Determine the [X, Y] coordinate at the center of the cell enclosing the given text.  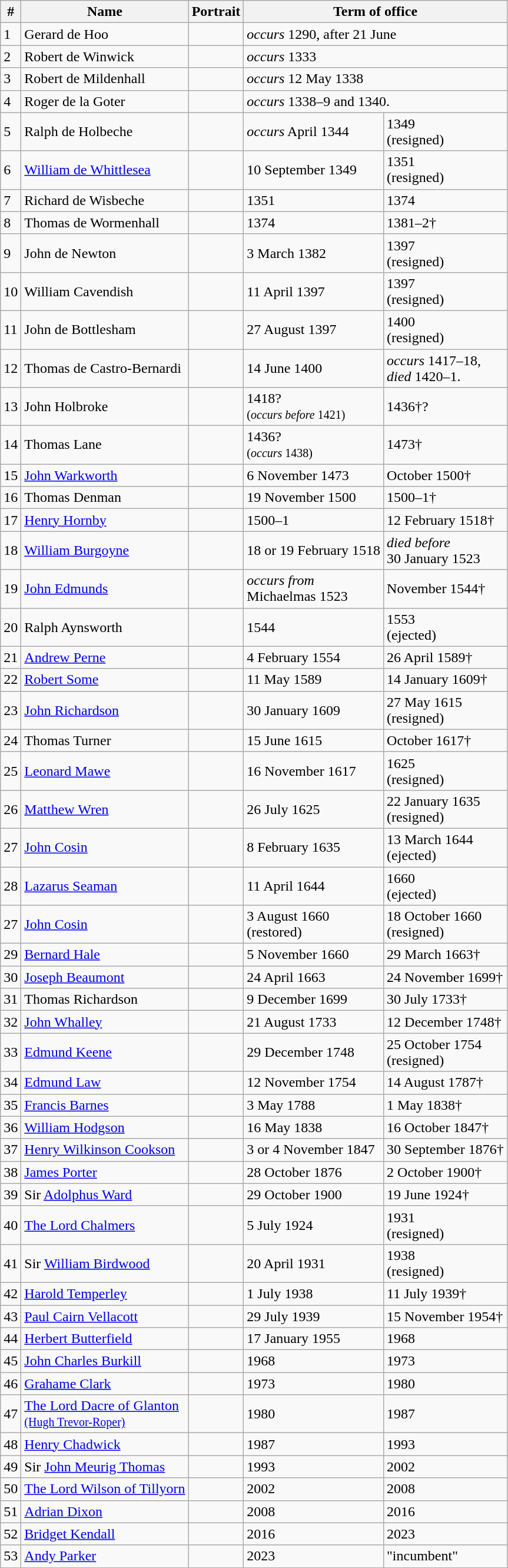
October 1617† [446, 740]
Andrew Perne [105, 657]
Portrait [216, 12]
Paul Cairn Vellacott [105, 1316]
Sir William Birdwood [105, 1263]
1 [11, 34]
occurs 1290, after 21 June [376, 34]
Name [105, 12]
9 [11, 253]
8 February 1635 [314, 847]
Harold Temperley [105, 1294]
29 December 1748 [314, 1052]
Leonard Mawe [105, 770]
37 [11, 1150]
39 [11, 1195]
19 November 1500 [314, 498]
11 April 1644 [314, 886]
Henry Chadwick [105, 1444]
30 January 1609 [314, 710]
5 July 1924 [314, 1225]
1500–1† [446, 498]
10 September 1349 [314, 170]
1351 [314, 200]
James Porter [105, 1172]
12 November 1754 [314, 1083]
24 April 1663 [314, 977]
died before 30 January 1523 [446, 550]
1660 (ejected) [446, 886]
21 [11, 657]
25 [11, 770]
2 [11, 57]
13 [11, 406]
1625 (resigned) [446, 770]
1349 (resigned) [446, 132]
17 [11, 520]
19 [11, 589]
30 July 1733† [446, 1000]
42 [11, 1294]
29 July 1939 [314, 1316]
32 [11, 1022]
# [11, 12]
14 January 1609† [446, 680]
21 August 1733 [314, 1022]
1553 (ejected) [446, 627]
27 August 1397 [314, 330]
14 [11, 445]
1931 (resigned) [446, 1225]
16 [11, 498]
John Edmunds [105, 589]
Henry Hornby [105, 520]
Adrian Dixon [105, 1511]
40 [11, 1225]
November 1544† [446, 589]
Herbert Butterfield [105, 1339]
43 [11, 1316]
9 December 1699 [314, 1000]
Robert de Mildenhall [105, 79]
16 November 1617 [314, 770]
The Lord Dacre of Glanton(Hugh Trevor-Roper) [105, 1414]
1 May 1838† [446, 1105]
5 November 1660 [314, 955]
48 [11, 1444]
Thomas de Castro-Bernardi [105, 368]
53 [11, 1556]
1400 (resigned) [446, 330]
23 [11, 710]
Joseph Beaumont [105, 977]
occurs 12 May 1338 [376, 79]
15 June 1615 [314, 740]
John Warkworth [105, 475]
Bridget Kendall [105, 1534]
Ralph Aynsworth [105, 627]
John Whalley [105, 1022]
38 [11, 1172]
15 [11, 475]
34 [11, 1083]
6 [11, 170]
18 or 19 February 1518 [314, 550]
Sir John Meurig Thomas [105, 1467]
William Hodgson [105, 1127]
4 February 1554 [314, 657]
The Lord Wilson of Tillyorn [105, 1489]
Henry Wilkinson Cookson [105, 1150]
22 [11, 680]
41 [11, 1263]
47 [11, 1414]
7 [11, 200]
Edmund Law [105, 1083]
49 [11, 1467]
16 October 1847† [446, 1127]
4 [11, 101]
26 [11, 809]
John de Newton [105, 253]
15 November 1954† [446, 1316]
Term of office [376, 12]
October 1500† [446, 475]
11 [11, 330]
Francis Barnes [105, 1105]
Thomas Denman [105, 498]
Lazarus Seaman [105, 886]
1473† [446, 445]
29 [11, 955]
occurs April 1344 [314, 132]
6 November 1473 [314, 475]
35 [11, 1105]
5 [11, 132]
16 May 1838 [314, 1127]
24 November 1699† [446, 977]
3 [11, 79]
50 [11, 1489]
28 October 1876 [314, 1172]
2 October 1900† [446, 1172]
"incumbent" [446, 1556]
Thomas Richardson [105, 1000]
26 April 1589† [446, 657]
Sir Adolphus Ward [105, 1195]
Edmund Keene [105, 1052]
John de Bottlesham [105, 330]
John Charles Burkill [105, 1361]
Robert de Winwick [105, 57]
1436? (occurs 1438) [314, 445]
occurs from Michaelmas 1523 [314, 589]
28 [11, 886]
Robert Some [105, 680]
13 March 1644 (ejected) [446, 847]
11 July 1939† [446, 1294]
The Lord Chalmers [105, 1225]
45 [11, 1361]
8 [11, 223]
30 September 1876† [446, 1150]
3 August 1660 (restored) [314, 925]
17 January 1955 [314, 1339]
Matthew Wren [105, 809]
Roger de la Goter [105, 101]
20 April 1931 [314, 1263]
William Cavendish [105, 291]
52 [11, 1534]
1436†? [446, 406]
Gerard de Hoo [105, 34]
19 June 1924† [446, 1195]
29 October 1900 [314, 1195]
10 [11, 291]
occurs 1333 [376, 57]
44 [11, 1339]
Andy Parker [105, 1556]
John Richardson [105, 710]
occurs 1417–18, died 1420–1. [446, 368]
Bernard Hale [105, 955]
Thomas de Wormenhall [105, 223]
18 October 1660 (resigned) [446, 925]
Richard de Wisbeche [105, 200]
William de Whittlesea [105, 170]
25 October 1754 (resigned) [446, 1052]
14 June 1400 [314, 368]
11 May 1589 [314, 680]
46 [11, 1384]
3 or 4 November 1847 [314, 1150]
Thomas Turner [105, 740]
24 [11, 740]
20 [11, 627]
14 August 1787† [446, 1083]
Grahame Clark [105, 1384]
occurs 1338–9 and 1340. [376, 101]
51 [11, 1511]
30 [11, 977]
1381–2† [446, 223]
1 July 1938 [314, 1294]
1351 (resigned) [446, 170]
31 [11, 1000]
12 [11, 368]
1938 (resigned) [446, 1263]
12 February 1518† [446, 520]
Thomas Lane [105, 445]
33 [11, 1052]
11 April 1397 [314, 291]
John Holbroke [105, 406]
1544 [314, 627]
3 May 1788 [314, 1105]
1418? (occurs before 1421) [314, 406]
36 [11, 1127]
29 March 1663† [446, 955]
22 January 1635 (resigned) [446, 809]
William Burgoyne [105, 550]
Ralph de Holbeche [105, 132]
3 March 1382 [314, 253]
1500–1 [314, 520]
12 December 1748† [446, 1022]
26 July 1625 [314, 809]
18 [11, 550]
27 May 1615 (resigned) [446, 710]
